Detect which cell encompasses the target text, then output its (x, y) center coordinate. 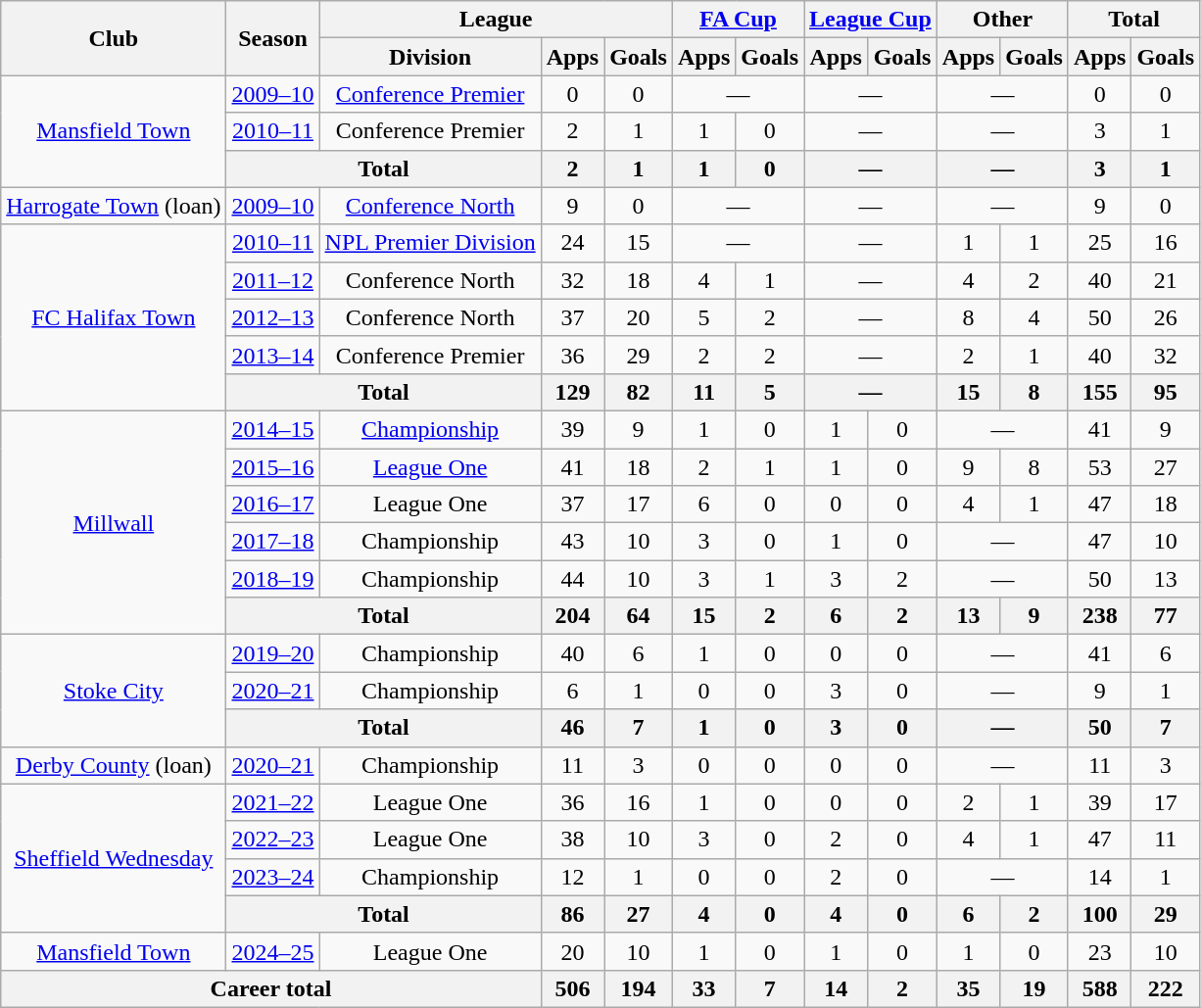
Club (114, 38)
Derby County (loan) (114, 765)
2017–18 (272, 542)
2019–20 (272, 653)
2024–25 (272, 951)
222 (1166, 988)
100 (1099, 914)
21 (1166, 280)
2018–19 (272, 579)
64 (639, 616)
44 (572, 579)
Millwall (114, 522)
238 (1099, 616)
194 (639, 988)
19 (1034, 988)
2015–16 (272, 467)
46 (572, 728)
35 (968, 988)
2012–13 (272, 317)
2013–14 (272, 355)
League (496, 20)
82 (639, 392)
155 (1099, 392)
506 (572, 988)
2021–22 (272, 802)
26 (1166, 317)
12 (572, 877)
95 (1166, 392)
FA Cup (738, 20)
2023–24 (272, 877)
Stoke City (114, 691)
2014–15 (272, 429)
24 (572, 243)
204 (572, 616)
33 (703, 988)
38 (572, 840)
25 (1099, 243)
2016–17 (272, 504)
53 (1099, 467)
43 (572, 542)
FC Halifax Town (114, 317)
League Cup (871, 20)
Career total (270, 988)
Season (272, 38)
Harrogate Town (loan) (114, 206)
2022–23 (272, 840)
129 (572, 392)
2011–12 (272, 280)
588 (1099, 988)
Division (430, 57)
NPL Premier Division (430, 243)
77 (1166, 616)
23 (1099, 951)
86 (572, 914)
Sheffield Wednesday (114, 858)
Other (1002, 20)
